Scan for the cell matching the given text and deliver its (x, y) coordinate at center. 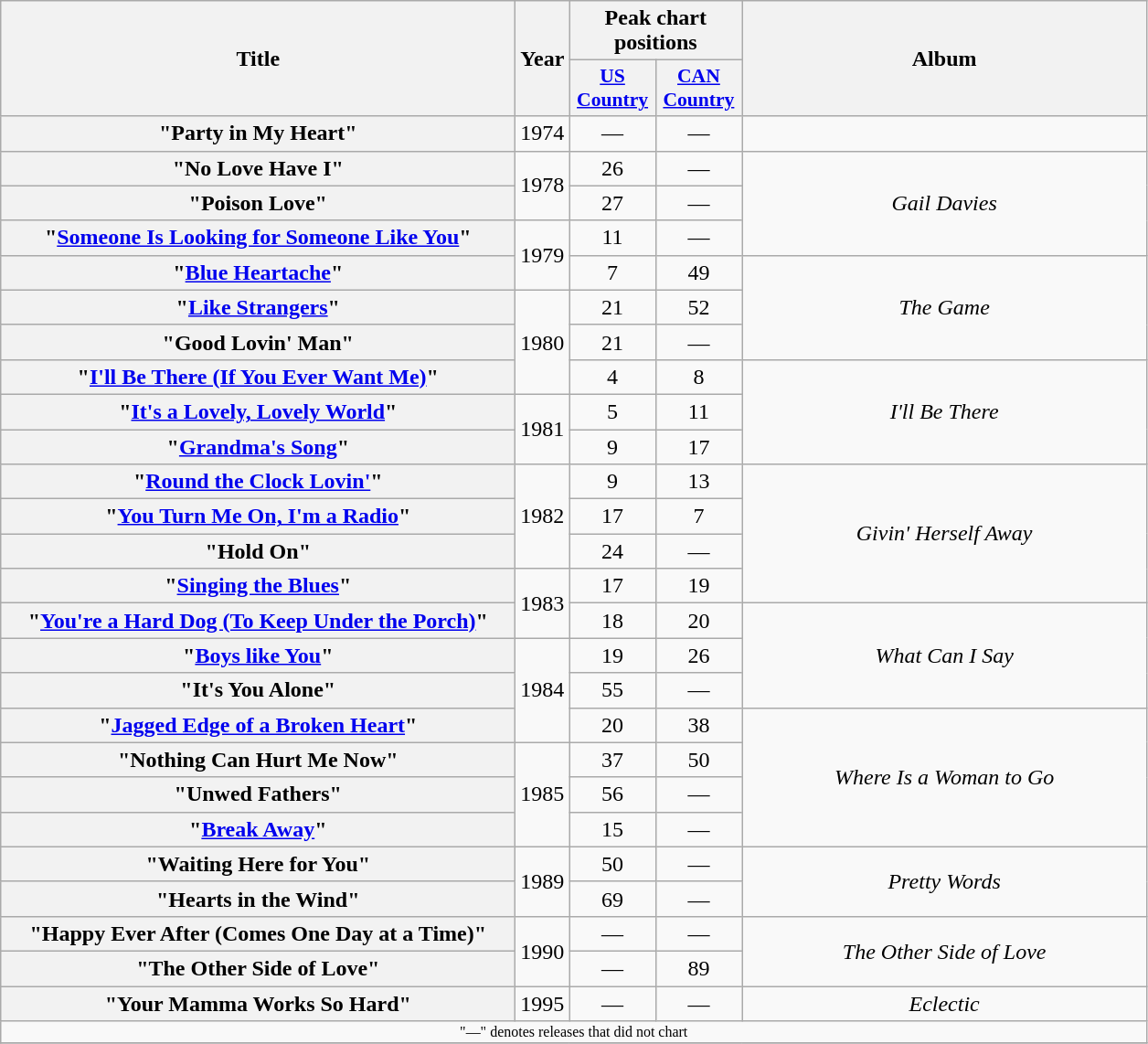
I'll Be There (945, 411)
"Round the Clock Lovin'" (258, 482)
8 (698, 377)
1995 (543, 1003)
55 (612, 690)
69 (612, 899)
1984 (543, 690)
37 (612, 760)
56 (612, 794)
"You Turn Me On, I'm a Radio" (258, 517)
89 (698, 968)
Peak chartpositions (656, 31)
Album (945, 59)
"Someone Is Looking for Someone Like You" (258, 238)
"Grandma's Song" (258, 447)
1989 (543, 881)
"Your Mamma Works So Hard" (258, 1003)
1979 (543, 255)
"Hold On" (258, 551)
"Like Strangers" (258, 307)
"Singing the Blues" (258, 586)
"No Love Have I" (258, 168)
Title (258, 59)
52 (698, 307)
"Happy Ever After (Comes One Day at a Time)" (258, 933)
27 (612, 203)
The Other Side of Love (945, 951)
49 (698, 272)
"I'll Be There (If You Ever Want Me)" (258, 377)
"—" denotes releases that did not chart (574, 1032)
"Blue Heartache" (258, 272)
4 (612, 377)
Where Is a Woman to Go (945, 777)
CAN Country (698, 88)
"The Other Side of Love" (258, 968)
"It's You Alone" (258, 690)
"You're a Hard Dog (To Keep Under the Porch)" (258, 621)
1981 (543, 429)
24 (612, 551)
"It's a Lovely, Lovely World" (258, 411)
1985 (543, 794)
Givin' Herself Away (945, 534)
"Boys like You" (258, 655)
"Jagged Edge of a Broken Heart" (258, 725)
13 (698, 482)
1990 (543, 951)
Year (543, 59)
"Nothing Can Hurt Me Now" (258, 760)
15 (612, 829)
"Poison Love" (258, 203)
US Country (612, 88)
5 (612, 411)
The Game (945, 307)
1974 (543, 133)
Pretty Words (945, 881)
1980 (543, 342)
"Unwed Fathers" (258, 794)
1983 (543, 603)
"Party in My Heart" (258, 133)
Gail Davies (945, 203)
1982 (543, 517)
What Can I Say (945, 655)
1978 (543, 186)
38 (698, 725)
18 (612, 621)
"Waiting Here for You" (258, 864)
"Good Lovin' Man" (258, 342)
"Break Away" (258, 829)
"Hearts in the Wind" (258, 899)
Eclectic (945, 1003)
